Provide the (x, y) coordinate of the cell's center where the given text is located.  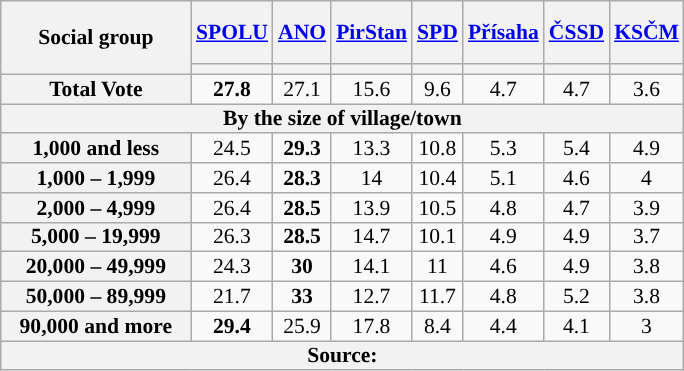
3.9 (646, 208)
1,000 – 1,999 (96, 178)
5.4 (576, 149)
5.3 (504, 149)
27.8 (232, 89)
29.3 (302, 149)
Social group (96, 38)
1,000 and less (96, 149)
KSČM (646, 32)
10.5 (438, 208)
17.8 (372, 326)
SPOLU (232, 32)
11 (438, 267)
ČSSD (576, 32)
Source: (342, 356)
3.7 (646, 237)
28.3 (302, 178)
5.2 (576, 297)
4.1 (576, 326)
8.4 (438, 326)
20,000 – 49,999 (96, 267)
5,000 – 19,999 (96, 237)
12.7 (372, 297)
SPD (438, 32)
26.3 (232, 237)
14.1 (372, 267)
3.6 (646, 89)
30 (302, 267)
21.7 (232, 297)
Přísaha (504, 32)
13.9 (372, 208)
90,000 and more (96, 326)
9.6 (438, 89)
ANO (302, 32)
5.1 (504, 178)
By the size of village/town (342, 119)
11.7 (438, 297)
29.4 (232, 326)
13.3 (372, 149)
14 (372, 178)
4 (646, 178)
24.3 (232, 267)
10.1 (438, 237)
Total Vote (96, 89)
10.8 (438, 149)
24.5 (232, 149)
3 (646, 326)
50,000 – 89,999 (96, 297)
33 (302, 297)
15.6 (372, 89)
27.1 (302, 89)
25.9 (302, 326)
10.4 (438, 178)
4.4 (504, 326)
PirStan (372, 32)
14.7 (372, 237)
2,000 – 4,999 (96, 208)
